Detect which cell encompasses the target text, then output its (x, y) center coordinate. 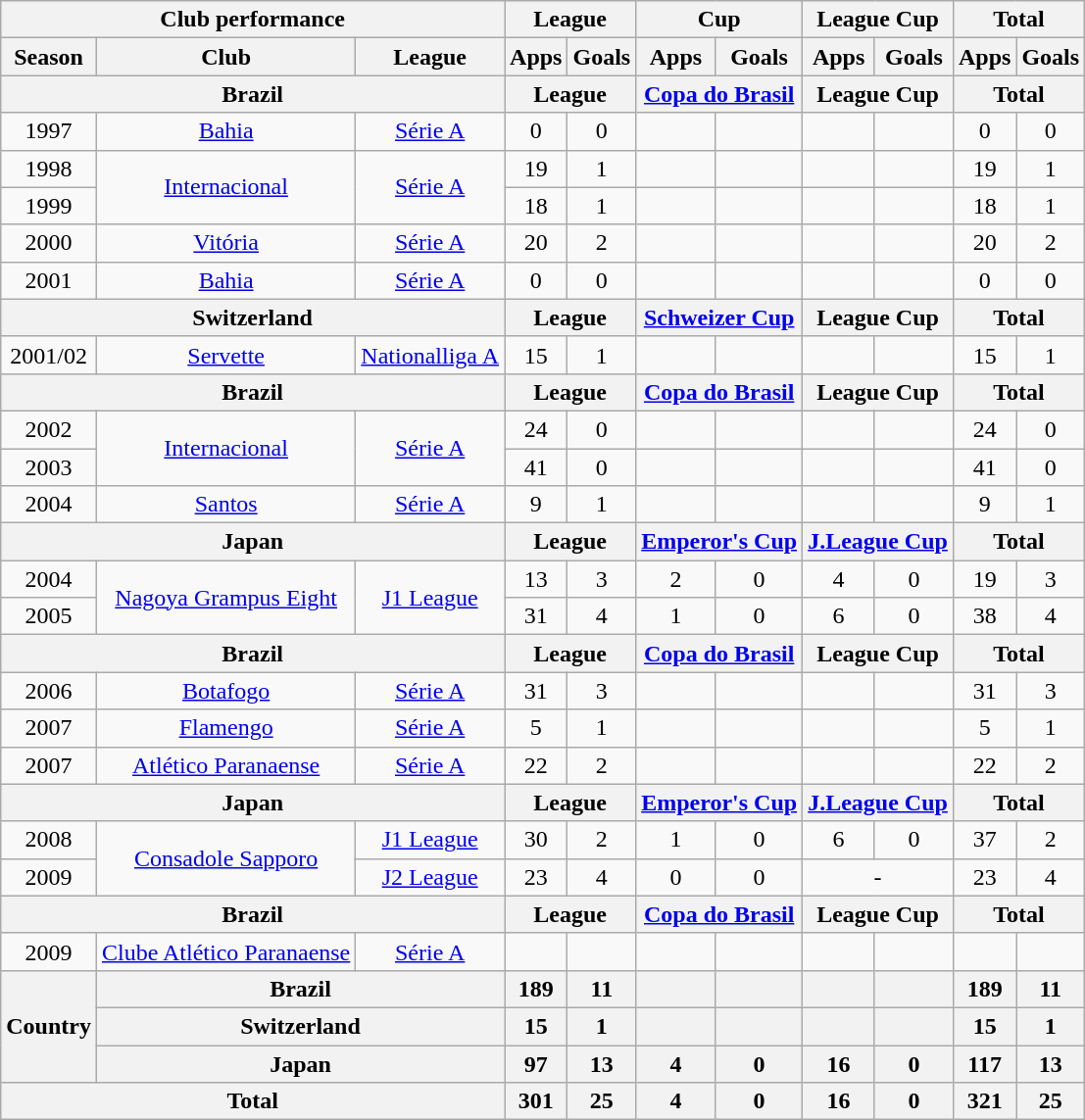
Cup (719, 20)
Club performance (253, 20)
2005 (49, 616)
Botafogo (225, 691)
Country (49, 1026)
2002 (49, 429)
Nagoya Grampus Eight (225, 598)
2000 (49, 243)
Schweizer Cup (719, 317)
Santos (225, 505)
1997 (49, 131)
117 (984, 1063)
Flamengo (225, 728)
Vitória (225, 243)
Servette (225, 355)
Clube Atlético Paranaense (225, 951)
97 (536, 1063)
321 (984, 1101)
1999 (49, 206)
2001/02 (49, 355)
Club (225, 57)
301 (536, 1101)
30 (536, 840)
2008 (49, 840)
- (878, 877)
38 (984, 616)
Atlético Paranaense (225, 765)
Consadole Sapporo (225, 858)
2006 (49, 691)
37 (984, 840)
2003 (49, 467)
2001 (49, 280)
J2 League (430, 877)
Season (49, 57)
1998 (49, 169)
Nationalliga A (430, 355)
